For the text-containing cell, return its midpoint in [x, y] coordinate format. 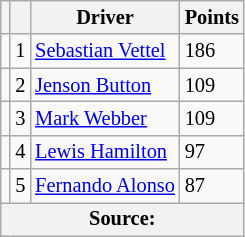
186 [212, 51]
Fernando Alonso [105, 186]
4 [20, 152]
Mark Webber [105, 118]
Sebastian Vettel [105, 51]
87 [212, 186]
3 [20, 118]
1 [20, 51]
Lewis Hamilton [105, 152]
5 [20, 186]
2 [20, 85]
Source: [122, 219]
97 [212, 152]
Jenson Button [105, 85]
Driver [105, 17]
Points [212, 17]
